For the text-containing cell, return its midpoint in (x, y) coordinate format. 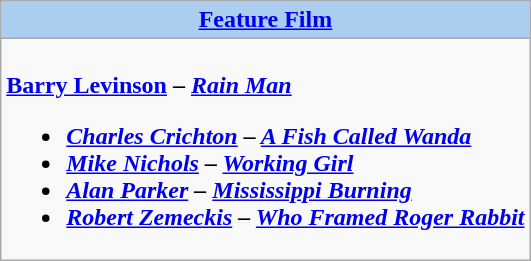
Feature Film (266, 20)
